Identify which cell holds the provided text, then report its (X, Y) central coordinate. 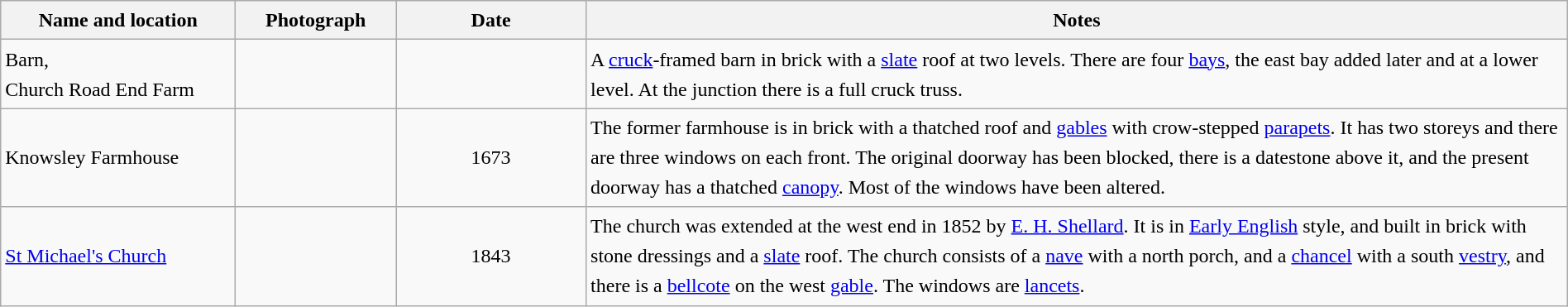
Photograph (316, 20)
Barn,Church Road End Farm (118, 74)
Name and location (118, 20)
Notes (1077, 20)
1843 (491, 257)
Knowsley Farmhouse (118, 157)
St Michael's Church (118, 257)
1673 (491, 157)
Date (491, 20)
